Determine the [x, y] coordinate at the center of the cell enclosing the given text.  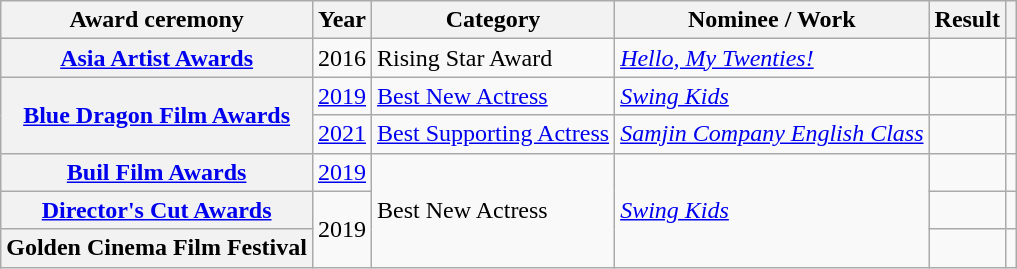
2021 [342, 134]
Golden Cinema Film Festival [157, 248]
Director's Cut Awards [157, 210]
2016 [342, 58]
Buil Film Awards [157, 172]
Result [967, 20]
Best Supporting Actress [494, 134]
Blue Dragon Film Awards [157, 115]
Rising Star Award [494, 58]
Hello, My Twenties! [772, 58]
Category [494, 20]
Samjin Company English Class [772, 134]
Year [342, 20]
Nominee / Work [772, 20]
Award ceremony [157, 20]
Asia Artist Awards [157, 58]
